Scan for the cell matching the given text and deliver its [X, Y] coordinate at center. 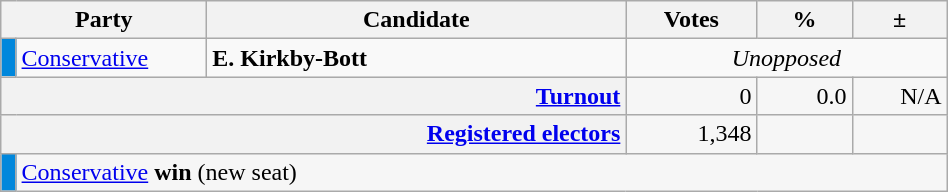
Conservative [112, 58]
Conservative win (new seat) [482, 172]
% [804, 20]
± [900, 20]
Votes [692, 20]
Party [104, 20]
Registered electors [314, 134]
1,348 [692, 134]
Candidate [416, 20]
E. Kirkby-Bott [416, 58]
0.0 [804, 96]
0 [692, 96]
N/A [900, 96]
Turnout [314, 96]
Unopposed [786, 58]
